Return [X, Y] of the center of cell containing provided text 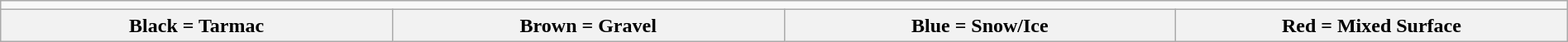
Blue = Snow/Ice [980, 26]
Black = Tarmac [197, 26]
Red = Mixed Surface [1372, 26]
Brown = Gravel [588, 26]
